Output the (X, Y) coordinate of the center of the cell containing the given text.  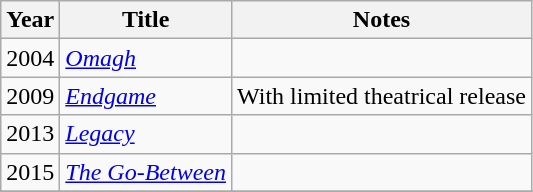
Notes (381, 20)
With limited theatrical release (381, 96)
2015 (30, 172)
Year (30, 20)
Title (146, 20)
2013 (30, 134)
Endgame (146, 96)
2004 (30, 58)
Legacy (146, 134)
2009 (30, 96)
The Go-Between (146, 172)
Omagh (146, 58)
